Output the (X, Y) coordinate of the center of the cell containing the given text.  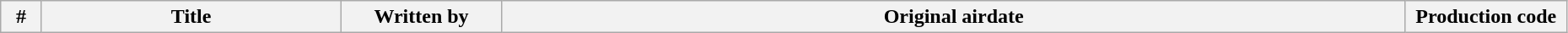
Written by (422, 17)
Production code (1486, 17)
# (22, 17)
Original airdate (953, 17)
Title (191, 17)
